Return the (x, y) coordinate for the center point of the cell that contains the specified text.  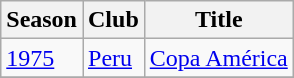
Title (218, 20)
Copa América (218, 58)
Season (42, 20)
Peru (113, 58)
Club (113, 20)
1975 (42, 58)
